Capture the cell that displays the provided text and extract its (x, y) central coordinate. 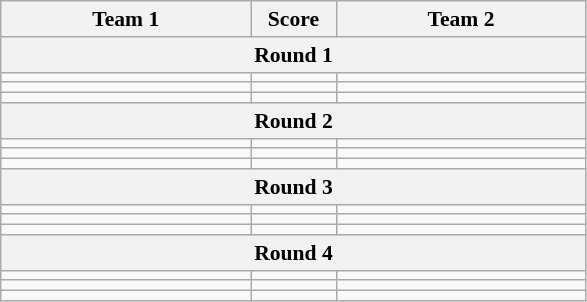
Round 4 (294, 253)
Round 2 (294, 121)
Team 1 (126, 19)
Team 2 (461, 19)
Round 3 (294, 187)
Round 1 (294, 55)
Score (294, 19)
